Detect which cell encompasses the target text, then output its [x, y] center coordinate. 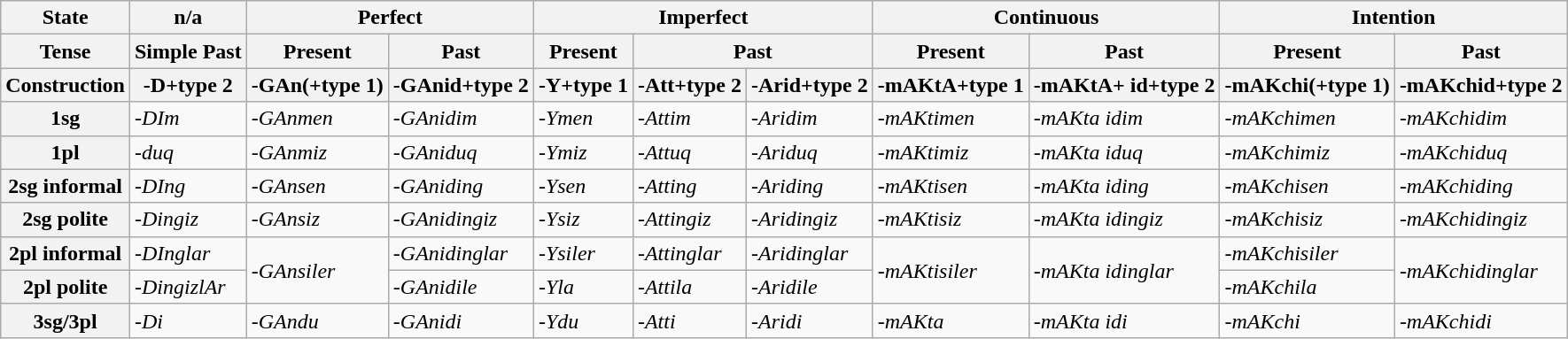
-mAKchidi [1481, 320]
-DIm [188, 119]
-mAKchisiz [1308, 220]
-Attuq [689, 152]
1pl [66, 152]
-Attingiz [689, 220]
-mAKchimen [1308, 119]
2pl informal [66, 253]
-mAKchid+type 2 [1481, 85]
-mAKtisiler [951, 270]
-Y+type 1 [583, 85]
-mAKta idi [1124, 320]
-Ymen [583, 119]
Tense [66, 51]
-GAnmiz [317, 152]
-mAKchidinglar [1481, 270]
-GAnidi [461, 320]
-Dingiz [188, 220]
-GAnidingiz [461, 220]
-GAn(+type 1) [317, 85]
-mAKchisiler [1308, 253]
-Atti [689, 320]
-mAKchimiz [1308, 152]
2sg polite [66, 220]
-mAKta idinglar [1124, 270]
-Atting [689, 186]
-mAKta [951, 320]
-GAnidim [461, 119]
-Aridim [810, 119]
-Aridinglar [810, 253]
-Ydu [583, 320]
-mAKtimiz [951, 152]
-mAKtA+ id+type 2 [1124, 85]
-mAKchisen [1308, 186]
-Attila [689, 287]
-GAnsiz [317, 220]
-GAniding [461, 186]
-Ysiler [583, 253]
-Di [188, 320]
State [66, 18]
Continuous [1046, 18]
-mAKchila [1308, 287]
-mAKta idim [1124, 119]
-mAKtimen [951, 119]
-Aridingiz [810, 220]
-mAKtisiz [951, 220]
-mAKchidim [1481, 119]
-GAnsiler [317, 270]
-GAnidile [461, 287]
-Yla [583, 287]
3sg/3pl [66, 320]
-mAKta iduq [1124, 152]
-mAKchi [1308, 320]
n/a [188, 18]
-Attinglar [689, 253]
-D+type 2 [188, 85]
-mAKtisen [951, 186]
-GAndu [317, 320]
-GAnid+type 2 [461, 85]
-mAKta idingiz [1124, 220]
-GAnmen [317, 119]
-duq [188, 152]
2pl polite [66, 287]
-mAKta iding [1124, 186]
-Aridile [810, 287]
-GAnidinglar [461, 253]
2sg informal [66, 186]
-Arid+type 2 [810, 85]
-Att+type 2 [689, 85]
-mAKtA+type 1 [951, 85]
-DingizlAr [188, 287]
-Ariding [810, 186]
-Aridi [810, 320]
Construction [66, 85]
Simple Past [188, 51]
1sg [66, 119]
Perfect [390, 18]
-Ysen [583, 186]
-mAKchi(+type 1) [1308, 85]
-Ysiz [583, 220]
-mAKchiding [1481, 186]
-Attim [689, 119]
-Ymiz [583, 152]
Intention [1393, 18]
-DIng [188, 186]
-mAKchiduq [1481, 152]
-Ariduq [810, 152]
Imperfect [703, 18]
-mAKchidingiz [1481, 220]
-GAnsen [317, 186]
-DInglar [188, 253]
-GAniduq [461, 152]
